From the cell containing the given text, extract its center point as [x, y] coordinate. 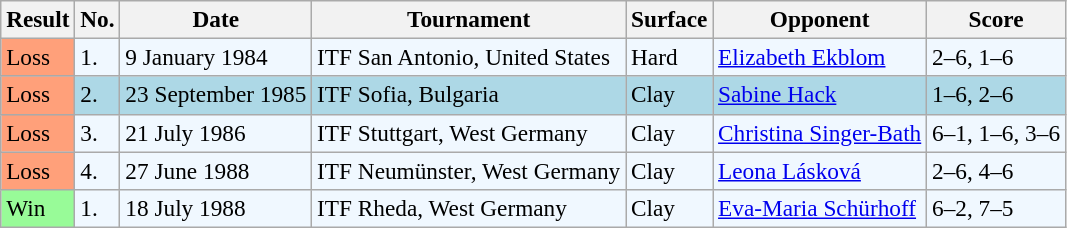
Sabine Hack [820, 95]
Tournament [469, 19]
Surface [670, 19]
6–1, 1–6, 3–6 [996, 133]
Elizabeth Ekblom [820, 57]
2. [98, 95]
21 July 1986 [216, 133]
23 September 1985 [216, 95]
3. [98, 133]
Eva-Maria Schürhoff [820, 208]
ITF Rheda, West Germany [469, 208]
Hard [670, 57]
2–6, 4–6 [996, 170]
ITF Sofia, Bulgaria [469, 95]
18 July 1988 [216, 208]
No. [98, 19]
4. [98, 170]
ITF San Antonio, United States [469, 57]
27 June 1988 [216, 170]
Christina Singer-Bath [820, 133]
Leona Lásková [820, 170]
ITF Neumünster, West Germany [469, 170]
9 January 1984 [216, 57]
Opponent [820, 19]
1–6, 2–6 [996, 95]
Result [38, 19]
ITF Stuttgart, West Germany [469, 133]
Score [996, 19]
Win [38, 208]
6–2, 7–5 [996, 208]
2–6, 1–6 [996, 57]
Date [216, 19]
